Pinpoint the cell where the given text exists, returning its (X, Y) midpoint coordinate. 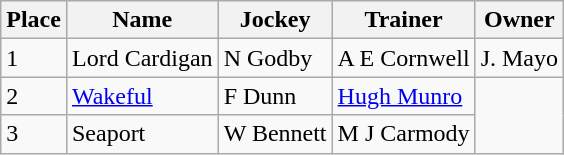
Jockey (275, 20)
J. Mayo (519, 58)
W Bennett (275, 134)
N Godby (275, 58)
Name (142, 20)
Hugh Munro (404, 96)
2 (34, 96)
Place (34, 20)
Lord Cardigan (142, 58)
Owner (519, 20)
M J Carmody (404, 134)
1 (34, 58)
F Dunn (275, 96)
Seaport (142, 134)
Trainer (404, 20)
A E Cornwell (404, 58)
3 (34, 134)
Wakeful (142, 96)
